From the cell containing the given text, extract its center point as [x, y] coordinate. 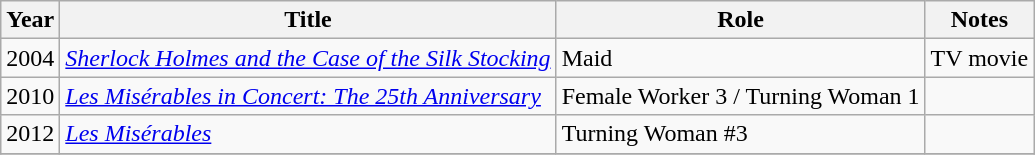
Les Misérables [308, 134]
2004 [30, 58]
Notes [980, 20]
2012 [30, 134]
Female Worker 3 / Turning Woman 1 [740, 96]
Maid [740, 58]
Title [308, 20]
Role [740, 20]
Sherlock Holmes and the Case of the Silk Stocking [308, 58]
TV movie [980, 58]
Year [30, 20]
Les Misérables in Concert: The 25th Anniversary [308, 96]
Turning Woman #3 [740, 134]
2010 [30, 96]
